Capture the cell that displays the provided text and extract its (X, Y) central coordinate. 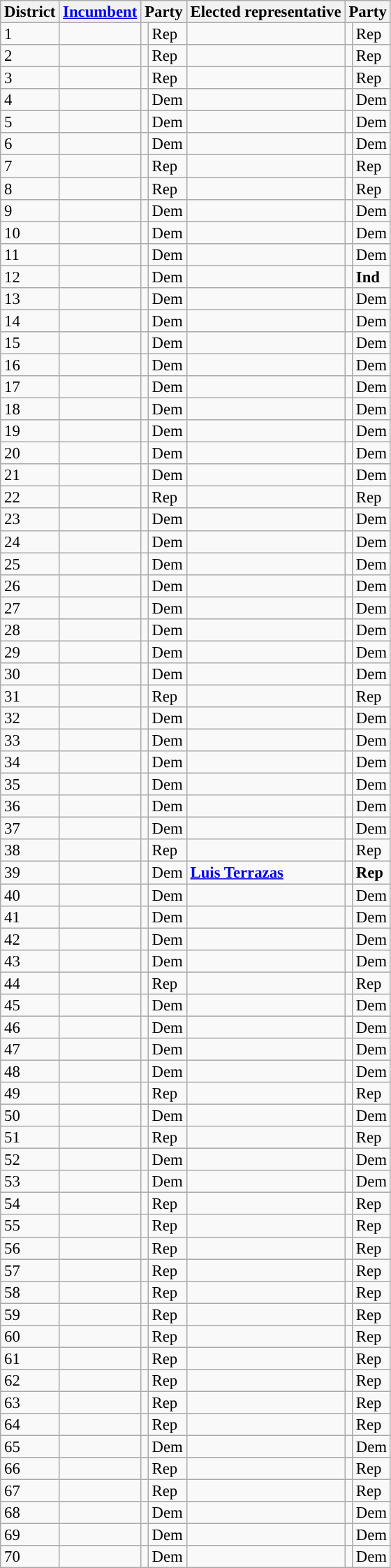
2 (30, 56)
3 (30, 78)
41 (30, 917)
25 (30, 564)
61 (30, 1358)
Incumbent (101, 12)
19 (30, 431)
65 (30, 1447)
34 (30, 762)
63 (30, 1402)
20 (30, 453)
10 (30, 233)
64 (30, 1425)
23 (30, 520)
50 (30, 1116)
57 (30, 1270)
27 (30, 608)
48 (30, 1071)
35 (30, 785)
66 (30, 1469)
62 (30, 1381)
59 (30, 1314)
33 (30, 741)
14 (30, 321)
24 (30, 542)
56 (30, 1248)
43 (30, 961)
67 (30, 1491)
Luis Terrazas (265, 873)
5 (30, 122)
39 (30, 873)
51 (30, 1138)
11 (30, 254)
31 (30, 696)
29 (30, 652)
21 (30, 475)
54 (30, 1204)
38 (30, 851)
45 (30, 1006)
47 (30, 1050)
4 (30, 100)
58 (30, 1292)
70 (30, 1557)
18 (30, 409)
30 (30, 674)
15 (30, 343)
28 (30, 630)
8 (30, 189)
13 (30, 299)
22 (30, 498)
44 (30, 983)
17 (30, 387)
60 (30, 1337)
1 (30, 34)
36 (30, 806)
16 (30, 365)
46 (30, 1027)
55 (30, 1226)
12 (30, 277)
Ind (371, 277)
42 (30, 939)
Elected representative (265, 12)
26 (30, 586)
52 (30, 1160)
68 (30, 1513)
7 (30, 166)
69 (30, 1535)
District (30, 12)
37 (30, 829)
6 (30, 144)
32 (30, 718)
40 (30, 895)
53 (30, 1182)
9 (30, 210)
49 (30, 1094)
